For the text-containing cell, return its midpoint in [X, Y] coordinate format. 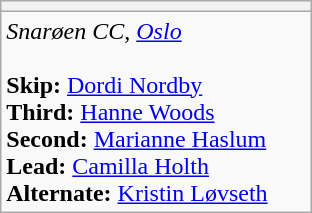
Snarøen CC, OsloSkip: Dordi Nordby Third: Hanne Woods Second: Marianne Haslum Lead: Camilla Holth Alternate: Kristin Løvseth [156, 112]
